Capture the cell that displays the provided text and extract its [x, y] central coordinate. 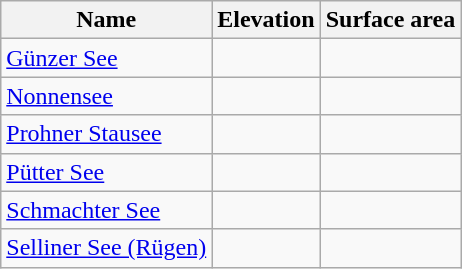
Nonnensee [106, 96]
Elevation [266, 20]
Pütter See [106, 172]
Name [106, 20]
Schmachter See [106, 210]
Prohner Stausee [106, 134]
Selliner See (Rügen) [106, 248]
Günzer See [106, 58]
Surface area [390, 20]
